Search for the cell housing the specified text and yield its [x, y] center coordinate. 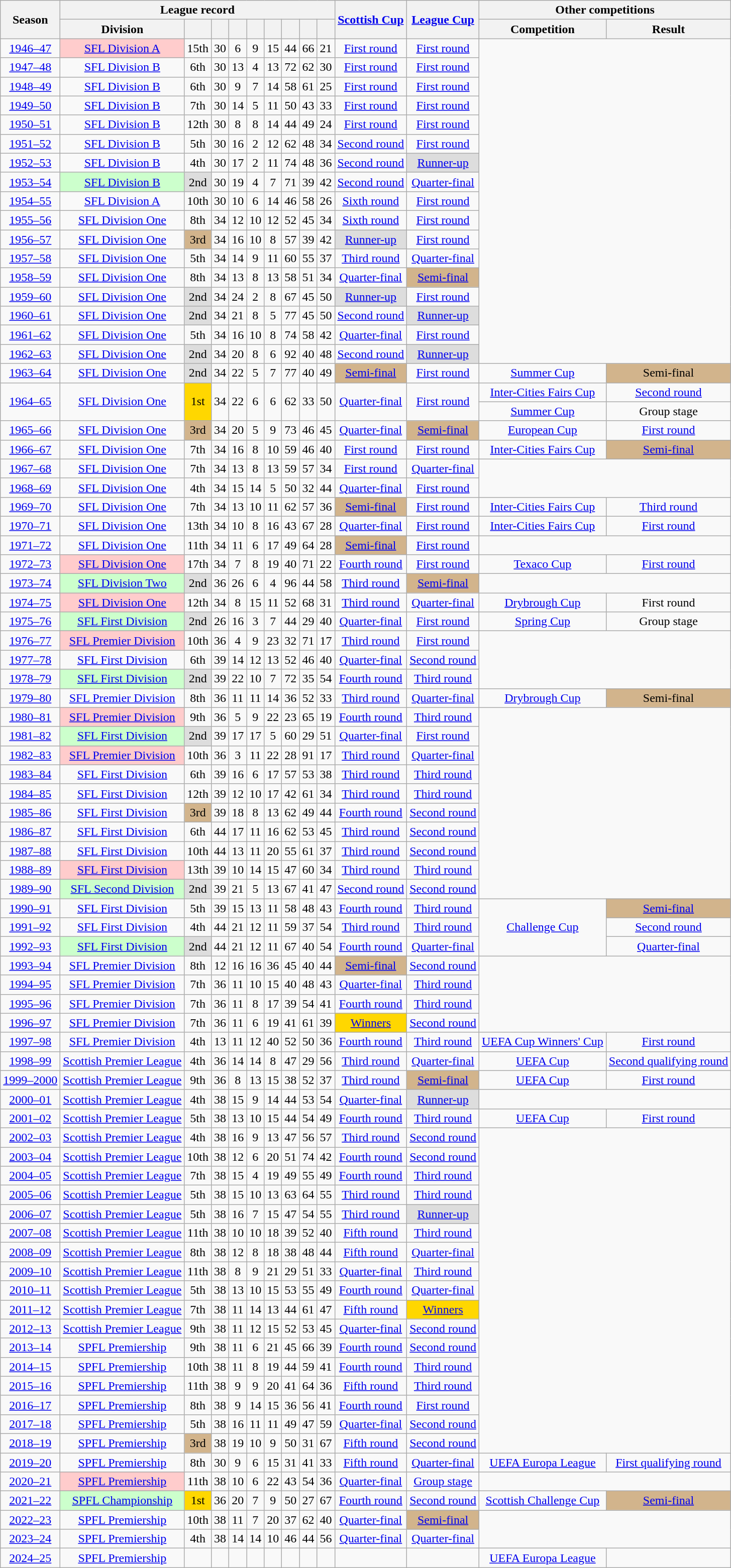
1995–96 [30, 1004]
1948–49 [30, 86]
1970–71 [30, 526]
1992–93 [30, 946]
1953–54 [30, 182]
1984–85 [30, 793]
1976–77 [30, 641]
Season [30, 20]
1956–57 [30, 239]
2001–02 [30, 1118]
2006–07 [30, 1214]
1975–76 [30, 622]
SFL Second Division [123, 889]
1986–87 [30, 831]
1974–75 [30, 602]
27 [308, 1501]
Texaco Cup [543, 564]
1994–95 [30, 985]
2000–01 [30, 1099]
1952–53 [30, 163]
1996–97 [30, 1023]
Division [123, 29]
25 [326, 86]
2014–15 [30, 1367]
1964–65 [30, 402]
1968–69 [30, 488]
63 [290, 1195]
1981–82 [30, 736]
35 [308, 679]
Spring Cup [543, 622]
1972–73 [30, 564]
European Cup [543, 430]
1988–89 [30, 870]
1963–64 [30, 373]
1982–83 [30, 755]
1947–48 [30, 67]
2016–17 [30, 1405]
1987–88 [30, 851]
2010–11 [30, 1290]
1985–86 [30, 812]
2020–21 [30, 1482]
1961–62 [30, 335]
1965–66 [30, 430]
96 [290, 583]
1951–52 [30, 144]
1962–63 [30, 354]
92 [290, 354]
2022–23 [30, 1520]
2005–06 [30, 1195]
1993–94 [30, 966]
1997–98 [30, 1042]
1978–79 [30, 679]
1950–51 [30, 125]
2023–24 [30, 1539]
UEFA Cup Winners' Cup [543, 1042]
17th [198, 564]
1966–67 [30, 449]
1991–92 [30, 927]
1989–90 [30, 889]
1959–60 [30, 297]
1980–81 [30, 717]
First qualifying round [668, 1463]
1969–70 [30, 507]
Result [668, 29]
15th [198, 48]
2007–08 [30, 1233]
1977–78 [30, 660]
2015–16 [30, 1386]
1973–74 [30, 583]
1946–47 [30, 48]
73 [290, 430]
1971–72 [30, 545]
1990–91 [30, 908]
1979–80 [30, 698]
2019–20 [30, 1463]
2012–13 [30, 1329]
SPFL Championship [123, 1501]
1955–56 [30, 220]
2004–05 [30, 1176]
1998–99 [30, 1061]
League Cup [443, 20]
1983–84 [30, 774]
2013–14 [30, 1348]
Second qualifying round [668, 1061]
Challenge Cup [543, 927]
2009–10 [30, 1271]
1967–68 [30, 468]
1999–2000 [30, 1080]
Scottish Challenge Cup [543, 1501]
2018–19 [30, 1443]
65 [308, 717]
1958–59 [30, 278]
SFL Division Two [123, 583]
1954–55 [30, 201]
2021–22 [30, 1501]
2002–03 [30, 1137]
68 [308, 602]
1949–50 [30, 105]
2003–04 [30, 1156]
2011–12 [30, 1309]
Other competitions [605, 10]
Scottish Cup [371, 20]
2017–18 [30, 1424]
1957–58 [30, 259]
91 [308, 755]
League record [197, 10]
2008–09 [30, 1252]
Competition [543, 29]
2024–25 [30, 1558]
1960–61 [30, 316]
